Provide the (x, y) coordinate of the cell's center where the given text is located.  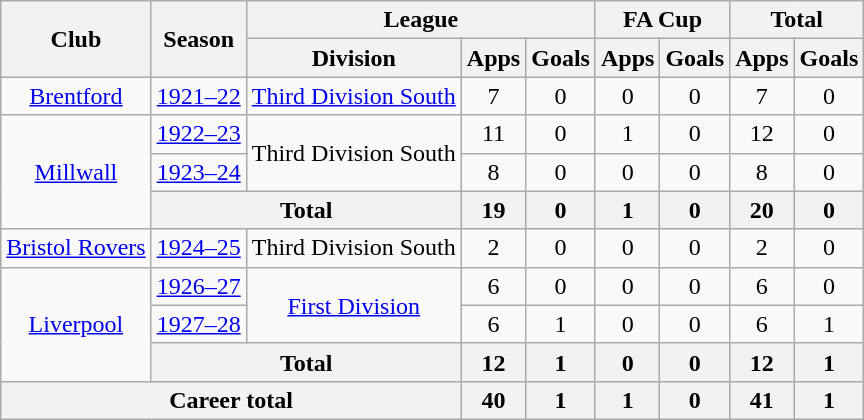
League (420, 20)
Bristol Rovers (76, 248)
1927–28 (198, 324)
1924–25 (198, 248)
1922–23 (198, 134)
11 (493, 134)
Millwall (76, 172)
Liverpool (76, 324)
1923–24 (198, 172)
20 (762, 210)
1926–27 (198, 286)
Brentford (76, 96)
Club (76, 39)
40 (493, 400)
1921–22 (198, 96)
Season (198, 39)
Division (354, 58)
Career total (232, 400)
First Division (354, 305)
41 (762, 400)
19 (493, 210)
FA Cup (662, 20)
